From the cell containing the given text, extract its center point as [x, y] coordinate. 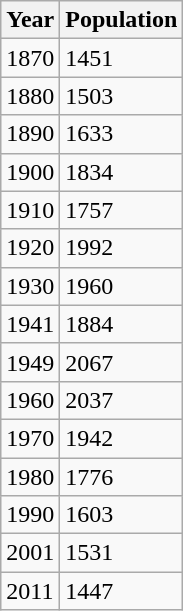
1633 [122, 134]
1531 [122, 553]
1920 [30, 248]
1447 [122, 591]
1451 [122, 58]
1941 [30, 324]
1949 [30, 362]
1834 [122, 172]
1992 [122, 248]
1890 [30, 134]
2037 [122, 400]
1880 [30, 96]
1910 [30, 210]
1990 [30, 515]
1884 [122, 324]
1900 [30, 172]
1603 [122, 515]
2067 [122, 362]
1870 [30, 58]
Population [122, 20]
1942 [122, 438]
1970 [30, 438]
Year [30, 20]
2011 [30, 591]
1980 [30, 477]
1757 [122, 210]
1930 [30, 286]
1776 [122, 477]
1503 [122, 96]
2001 [30, 553]
